Return the (x, y) coordinate for the center point of the cell that contains the specified text.  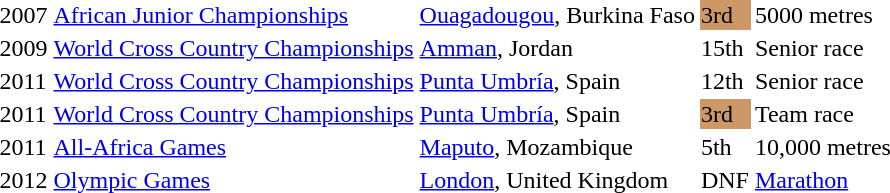
All-Africa Games (234, 147)
Maputo, Mozambique (557, 147)
12th (724, 81)
African Junior Championships (234, 15)
15th (724, 48)
Ouagadougou, Burkina Faso (557, 15)
Amman, Jordan (557, 48)
5th (724, 147)
